Detect which cell encompasses the target text, then output its [x, y] center coordinate. 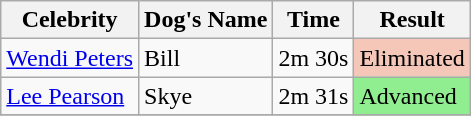
Advanced [412, 96]
Celebrity [70, 20]
Lee Pearson [70, 96]
Wendi Peters [70, 58]
Dog's Name [206, 20]
Bill [206, 58]
2m 31s [314, 96]
2m 30s [314, 58]
Skye [206, 96]
Time [314, 20]
Result [412, 20]
Eliminated [412, 58]
